Output the [X, Y] coordinate of the center of the cell containing the given text.  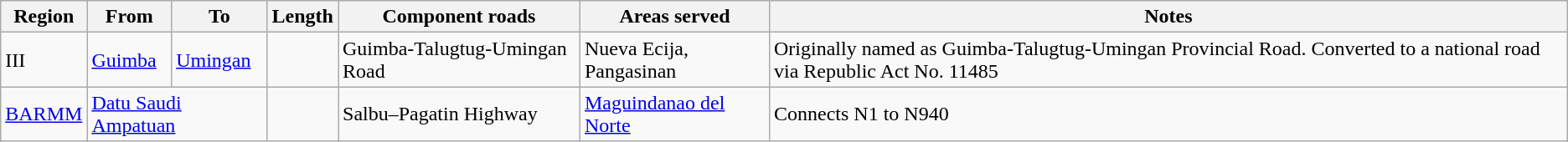
BARMM [44, 114]
Originally named as Guimba-Talugtug-Umingan Provincial Road. Converted to a national road via Republic Act No. 11485 [1168, 60]
Nueva Ecija, Pangasinan [674, 60]
To [219, 17]
Umingan [219, 60]
Guimba [129, 60]
Salbu–Pagatin Highway [459, 114]
From [129, 17]
Length [302, 17]
Maguindanao del Norte [674, 114]
Notes [1168, 17]
Guimba-Talugtug-Umingan Road [459, 60]
III [44, 60]
Region [44, 17]
Connects N1 to N940 [1168, 114]
Component roads [459, 17]
Areas served [674, 17]
Datu Saudi Ampatuan [178, 114]
